Pinpoint the cell where the given text exists, returning its (x, y) midpoint coordinate. 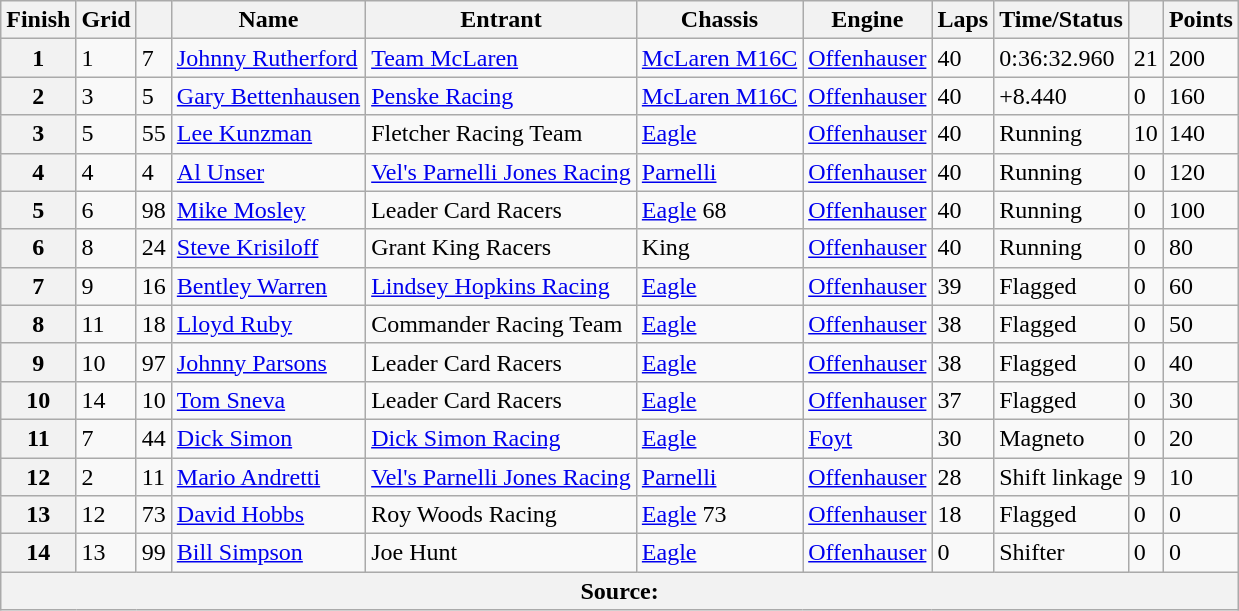
Roy Woods Racing (502, 515)
Lindsey Hopkins Racing (502, 286)
Johnny Rutherford (268, 58)
200 (1200, 58)
Commander Racing Team (502, 324)
Finish (38, 20)
King (719, 248)
120 (1200, 172)
David Hobbs (268, 515)
97 (154, 362)
99 (154, 553)
24 (154, 248)
100 (1200, 210)
Grant King Racers (502, 248)
Dick Simon Racing (502, 438)
Mike Mosley (268, 210)
Johnny Parsons (268, 362)
160 (1200, 96)
Grid (106, 20)
Shifter (1062, 553)
Chassis (719, 20)
Shift linkage (1062, 477)
Lee Kunzman (268, 134)
Team McLaren (502, 58)
Joe Hunt (502, 553)
20 (1200, 438)
73 (154, 515)
+8.440 (1062, 96)
0:36:32.960 (1062, 58)
60 (1200, 286)
28 (963, 477)
Fletcher Racing Team (502, 134)
Engine (868, 20)
Points (1200, 20)
Entrant (502, 20)
Mario Andretti (268, 477)
Tom Sneva (268, 400)
16 (154, 286)
Bill Simpson (268, 553)
Eagle 73 (719, 515)
44 (154, 438)
Dick Simon (268, 438)
Eagle 68 (719, 210)
Al Unser (268, 172)
Bentley Warren (268, 286)
37 (963, 400)
Gary Bettenhausen (268, 96)
98 (154, 210)
Magneto (1062, 438)
Foyt (868, 438)
Laps (963, 20)
39 (963, 286)
140 (1200, 134)
Source: (620, 591)
55 (154, 134)
Penske Racing (502, 96)
Steve Krisiloff (268, 248)
50 (1200, 324)
Name (268, 20)
Lloyd Ruby (268, 324)
80 (1200, 248)
Time/Status (1062, 20)
21 (1146, 58)
